Determine the (X, Y) coordinate at the center of the cell enclosing the given text.  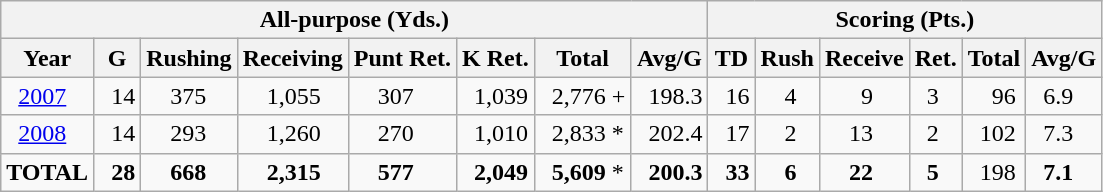
13 (864, 134)
Receiving (292, 58)
5 (936, 172)
Rushing (189, 58)
1,260 (292, 134)
1,039 (496, 96)
17 (732, 134)
Ret. (936, 58)
198.3 (670, 96)
22 (864, 172)
2,049 (496, 172)
1,010 (496, 134)
7.1 (1064, 172)
102 (994, 134)
2007 (48, 96)
375 (189, 96)
5,609 * (582, 172)
577 (402, 172)
K Ret. (496, 58)
Punt Ret. (402, 58)
668 (189, 172)
198 (994, 172)
2,776 + (582, 96)
All-purpose (Yds.) (354, 20)
96 (994, 96)
Rush (787, 58)
200.3 (670, 172)
6.9 (1064, 96)
16 (732, 96)
3 (936, 96)
270 (402, 134)
2,315 (292, 172)
2,833 * (582, 134)
Year (48, 58)
G (118, 58)
202.4 (670, 134)
Scoring (Pts.) (905, 20)
307 (402, 96)
4 (787, 96)
1,055 (292, 96)
6 (787, 172)
2008 (48, 134)
TD (732, 58)
33 (732, 172)
TOTAL (48, 172)
293 (189, 134)
9 (864, 96)
Receive (864, 58)
28 (118, 172)
7.3 (1064, 134)
